From the cell containing the given text, extract its center point as (x, y) coordinate. 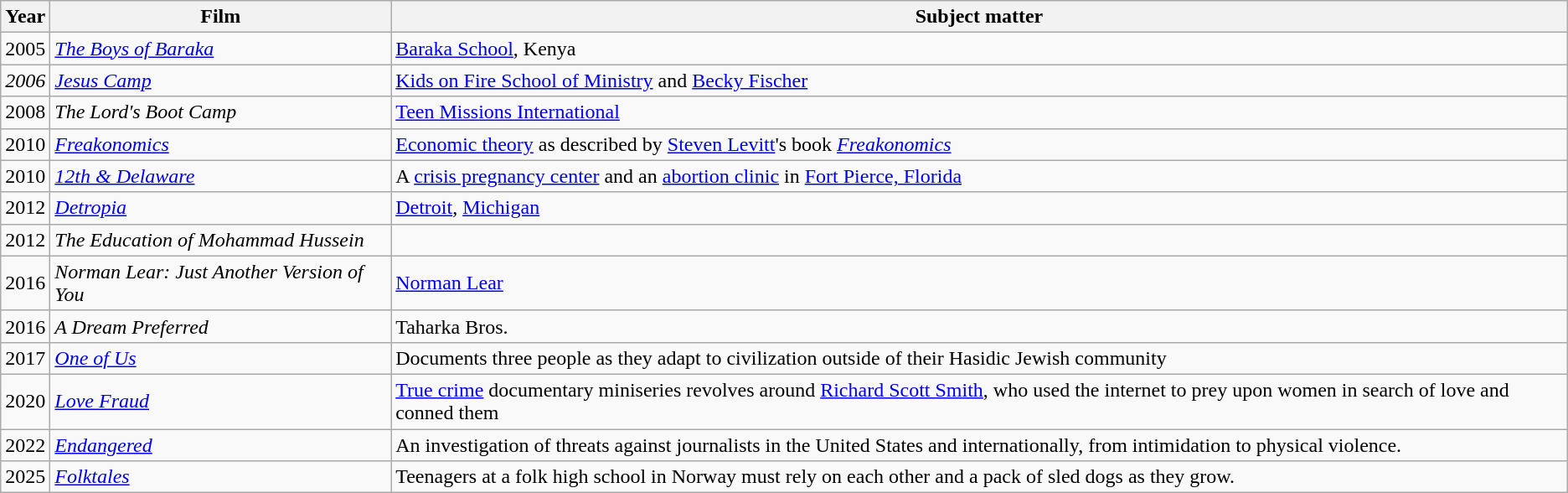
Film (221, 17)
Detroit, Michigan (980, 208)
The Lord's Boot Camp (221, 112)
Detropia (221, 208)
Teen Missions International (980, 112)
Norman Lear (980, 283)
Folktales (221, 477)
Baraka School, Kenya (980, 49)
2017 (25, 358)
Jesus Camp (221, 80)
Taharka Bros. (980, 326)
2025 (25, 477)
True crime documentary miniseries revolves around Richard Scott Smith, who used the internet to prey upon women in search of love and conned them (980, 401)
2006 (25, 80)
The Boys of Baraka (221, 49)
The Education of Mohammad Hussein (221, 240)
Year (25, 17)
Endangered (221, 445)
Subject matter (980, 17)
A Dream Preferred (221, 326)
2022 (25, 445)
12th & Delaware (221, 176)
An investigation of threats against journalists in the United States and internationally, from intimidation to physical violence. (980, 445)
2005 (25, 49)
2020 (25, 401)
Freakonomics (221, 144)
Teenagers at a folk high school in Norway must rely on each other and a pack of sled dogs as they grow. (980, 477)
Love Fraud (221, 401)
2008 (25, 112)
A crisis pregnancy center and an abortion clinic in Fort Pierce, Florida (980, 176)
Documents three people as they adapt to civilization outside of their Hasidic Jewish community (980, 358)
Norman Lear: Just Another Version of You (221, 283)
Kids on Fire School of Ministry and Becky Fischer (980, 80)
One of Us (221, 358)
Economic theory as described by Steven Levitt's book Freakonomics (980, 144)
